Detect which cell encompasses the target text, then output its (x, y) center coordinate. 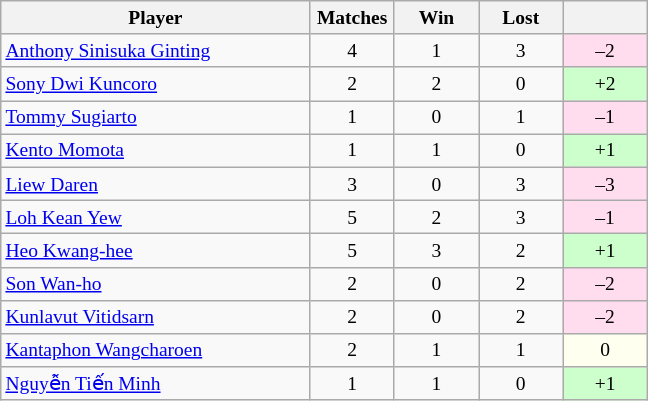
Heo Kwang-hee (156, 250)
Loh Kean Yew (156, 216)
Lost (521, 18)
Kunlavut Vitidsarn (156, 316)
Player (156, 18)
Son Wan-ho (156, 284)
–3 (605, 184)
Tommy Sugiarto (156, 118)
Kento Momota (156, 150)
Nguyễn Tiến Minh (156, 384)
Liew Daren (156, 184)
Win (436, 18)
Sony Dwi Kuncoro (156, 84)
Anthony Sinisuka Ginting (156, 50)
Kantaphon Wangcharoen (156, 350)
+2 (605, 84)
4 (352, 50)
Matches (352, 18)
